Detect which cell encompasses the target text, then output its [X, Y] center coordinate. 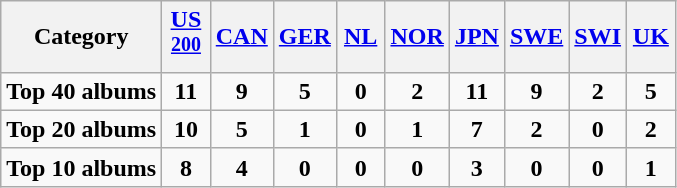
8 [186, 167]
GER [304, 37]
Top 40 albums [82, 91]
3 [476, 167]
10 [186, 129]
UK [652, 37]
Category [82, 37]
SWI [598, 37]
CAN [242, 37]
JPN [476, 37]
US200 [186, 37]
7 [476, 129]
Top 20 albums [82, 129]
NL [360, 37]
NOR [417, 37]
4 [242, 167]
SWE [536, 37]
Top 10 albums [82, 167]
